Return [x, y] of the center of cell containing provided text 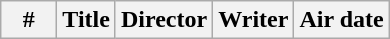
# [29, 20]
Director [164, 20]
Air date [342, 20]
Title [86, 20]
Writer [254, 20]
